Pinpoint the cell where the given text exists, returning its (X, Y) midpoint coordinate. 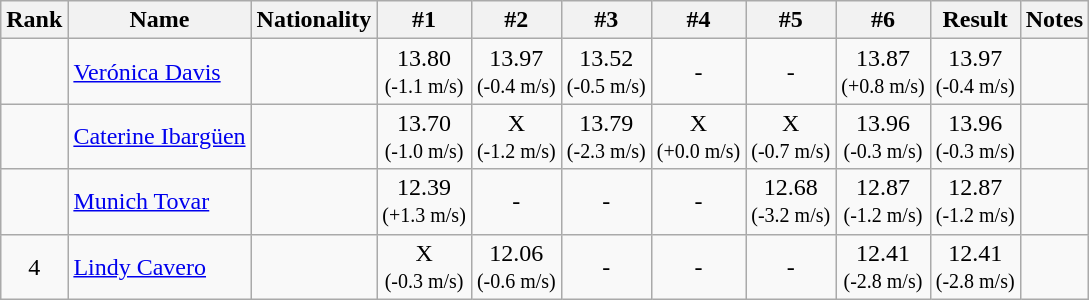
13.87 (+0.8 m/s) (884, 72)
Name (160, 20)
Verónica Davis (160, 72)
#3 (606, 20)
12.06 (-0.6 m/s) (516, 266)
Lindy Cavero (160, 266)
12.68 (-3.2 m/s) (791, 202)
Nationality (314, 20)
X (-0.3 m/s) (424, 266)
12.39 (+1.3 m/s) (424, 202)
#6 (884, 20)
X (-0.7 m/s) (791, 136)
#4 (698, 20)
#2 (516, 20)
13.97 (-0.4 m/s) (516, 72)
13.96 (-0.3 m/s) (884, 136)
12.41 (-2.8 m/s) (884, 266)
13.97(-0.4 m/s) (975, 72)
4 (34, 266)
12.87 (-1.2 m/s) (884, 202)
13.52 (-0.5 m/s) (606, 72)
Caterine Ibargüen (160, 136)
Rank (34, 20)
X (+0.0 m/s) (698, 136)
#1 (424, 20)
12.87(-1.2 m/s) (975, 202)
13.79 (-2.3 m/s) (606, 136)
#5 (791, 20)
X (-1.2 m/s) (516, 136)
13.96(-0.3 m/s) (975, 136)
13.80 (-1.1 m/s) (424, 72)
13.70 (-1.0 m/s) (424, 136)
12.41(-2.8 m/s) (975, 266)
Notes (1054, 20)
Munich Tovar (160, 202)
Result (975, 20)
